Return (x, y) of the center of cell containing provided text 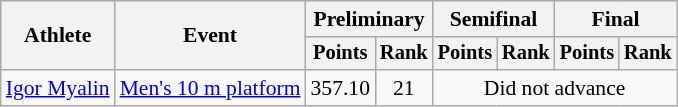
Semifinal (494, 19)
Men's 10 m platform (210, 88)
357.10 (340, 88)
Igor Myalin (58, 88)
Preliminary (370, 19)
Final (616, 19)
21 (404, 88)
Event (210, 36)
Did not advance (555, 88)
Athlete (58, 36)
